Scan for the cell matching the given text and deliver its [x, y] coordinate at center. 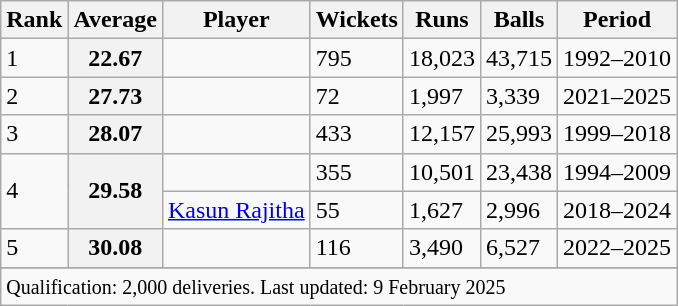
2018–2024 [618, 210]
Qualification: 2,000 deliveries. Last updated: 9 February 2025 [339, 286]
795 [356, 58]
1,627 [442, 210]
3 [34, 134]
1999–2018 [618, 134]
Runs [442, 20]
72 [356, 96]
116 [356, 248]
10,501 [442, 172]
1992–2010 [618, 58]
12,157 [442, 134]
22.67 [116, 58]
1,997 [442, 96]
3,339 [518, 96]
2022–2025 [618, 248]
2021–2025 [618, 96]
3,490 [442, 248]
Wickets [356, 20]
Rank [34, 20]
1994–2009 [618, 172]
2 [34, 96]
Kasun Rajitha [236, 210]
25,993 [518, 134]
5 [34, 248]
355 [356, 172]
43,715 [518, 58]
433 [356, 134]
27.73 [116, 96]
Player [236, 20]
4 [34, 191]
28.07 [116, 134]
29.58 [116, 191]
6,527 [518, 248]
18,023 [442, 58]
30.08 [116, 248]
23,438 [518, 172]
Balls [518, 20]
Period [618, 20]
2,996 [518, 210]
1 [34, 58]
55 [356, 210]
Average [116, 20]
